Pinpoint the cell where the given text exists, returning its [X, Y] midpoint coordinate. 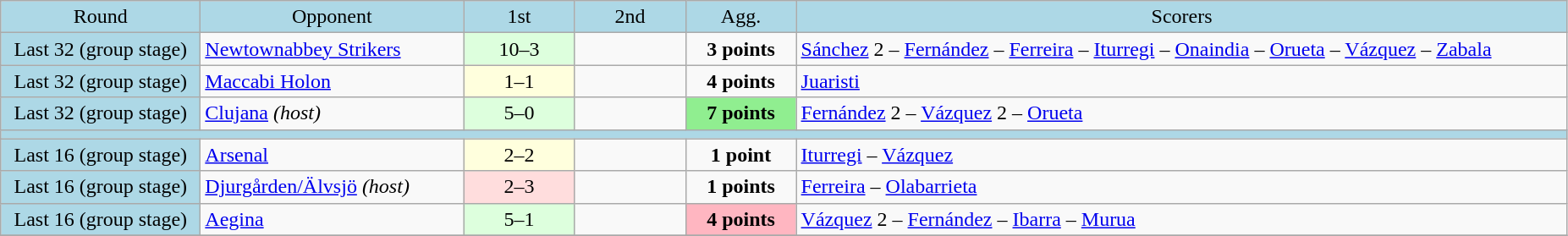
Juaristi [1181, 81]
Iturregi – Vázquez [1181, 155]
5–1 [520, 219]
Vázquez 2 – Fernández – Ibarra – Murua [1181, 219]
Sánchez 2 – Fernández – Ferreira – Iturregi – Onaindia – Orueta – Vázquez – Zabala [1181, 49]
Ferreira – Olabarrieta [1181, 187]
Clujana (host) [332, 113]
Round [101, 17]
2nd [630, 17]
Newtownabbey Strikers [332, 49]
1st [520, 17]
10–3 [520, 49]
1–1 [520, 81]
Arsenal [332, 155]
2–2 [520, 155]
Fernández 2 – Vázquez 2 – Orueta [1181, 113]
Scorers [1181, 17]
5–0 [520, 113]
1 point [741, 155]
Aegina [332, 219]
7 points [741, 113]
3 points [741, 49]
Opponent [332, 17]
Djurgården/Älvsjö (host) [332, 187]
1 points [741, 187]
Agg. [741, 17]
Maccabi Holon [332, 81]
2–3 [520, 187]
